Identify which cell holds the provided text, then report its [X, Y] central coordinate. 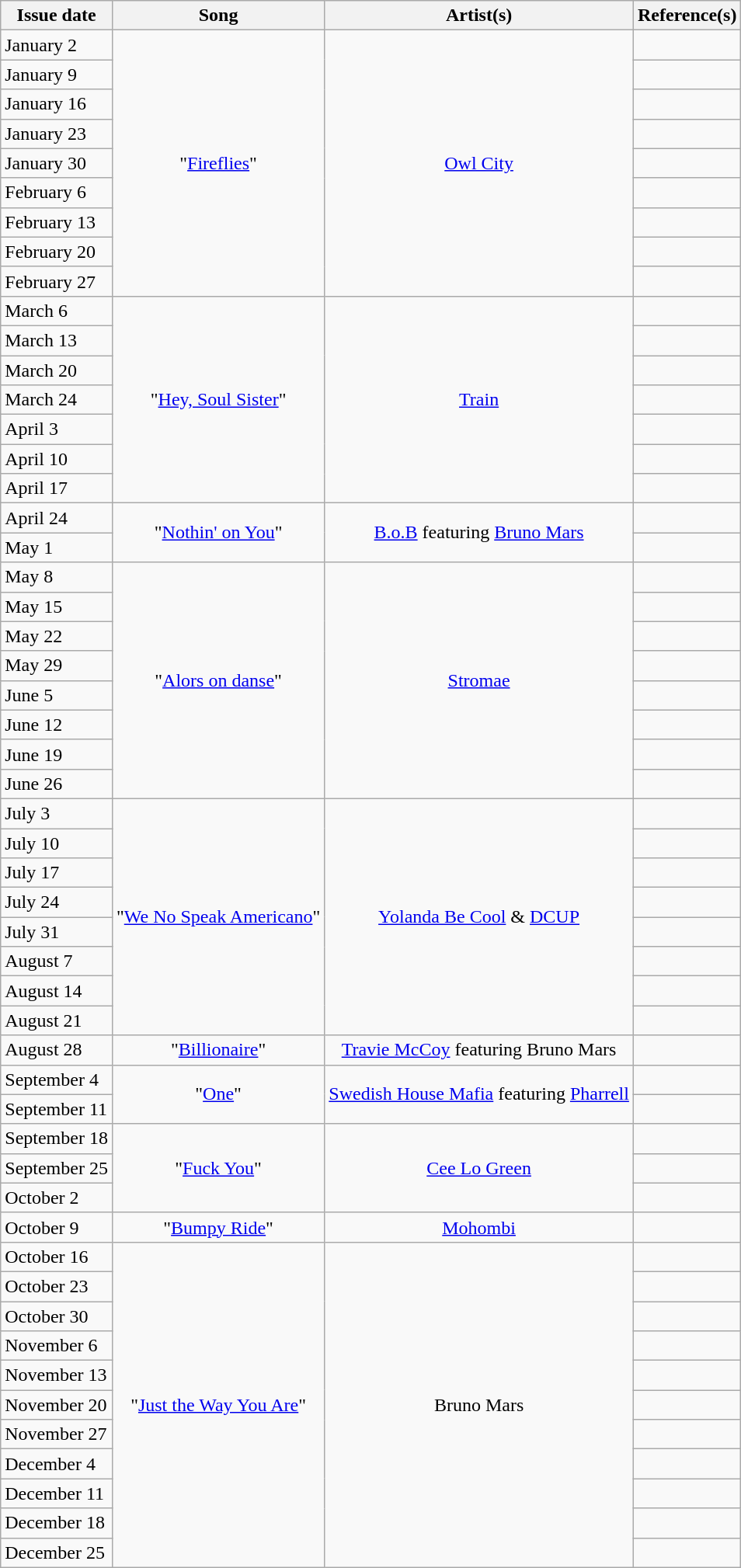
June 5 [57, 695]
Stromae [479, 680]
November 6 [57, 1346]
May 15 [57, 607]
July 31 [57, 932]
January 9 [57, 75]
June 19 [57, 754]
"Nothin' on You" [217, 533]
December 18 [57, 1523]
June 26 [57, 784]
Reference(s) [687, 16]
February 20 [57, 252]
Cee Lo Green [479, 1168]
August 21 [57, 1020]
Yolanda Be Cool & DCUP [479, 916]
Artist(s) [479, 16]
October 16 [57, 1257]
B.o.B featuring Bruno Mars [479, 533]
"Bumpy Ride" [217, 1227]
Train [479, 399]
"Alors on danse" [217, 680]
January 30 [57, 163]
January 2 [57, 45]
November 27 [57, 1434]
August 14 [57, 991]
October 9 [57, 1227]
May 8 [57, 577]
May 1 [57, 548]
July 17 [57, 873]
Bruno Mars [479, 1404]
Song [217, 16]
March 13 [57, 340]
December 4 [57, 1464]
November 13 [57, 1375]
Swedish House Mafia featuring Pharrell [479, 1094]
May 29 [57, 666]
March 6 [57, 311]
January 23 [57, 134]
April 10 [57, 459]
March 24 [57, 400]
"Fireflies" [217, 163]
April 3 [57, 429]
September 25 [57, 1168]
"Just the Way You Are" [217, 1404]
Owl City [479, 163]
July 3 [57, 813]
"Fuck You" [217, 1168]
November 20 [57, 1405]
"We No Speak Americano" [217, 916]
September 11 [57, 1109]
March 20 [57, 370]
June 12 [57, 725]
February 13 [57, 222]
February 27 [57, 281]
August 7 [57, 961]
July 10 [57, 843]
April 24 [57, 518]
September 18 [57, 1139]
May 22 [57, 636]
December 25 [57, 1552]
September 4 [57, 1080]
October 23 [57, 1286]
Issue date [57, 16]
"One" [217, 1094]
October 2 [57, 1198]
July 24 [57, 902]
Mohombi [479, 1227]
April 17 [57, 488]
December 11 [57, 1493]
Travie McCoy featuring Bruno Mars [479, 1050]
January 16 [57, 104]
"Hey, Soul Sister" [217, 399]
"Billionaire" [217, 1050]
October 30 [57, 1316]
August 28 [57, 1050]
February 6 [57, 193]
